Extract the [X, Y] coordinate from the center of the cell holding the provided text.  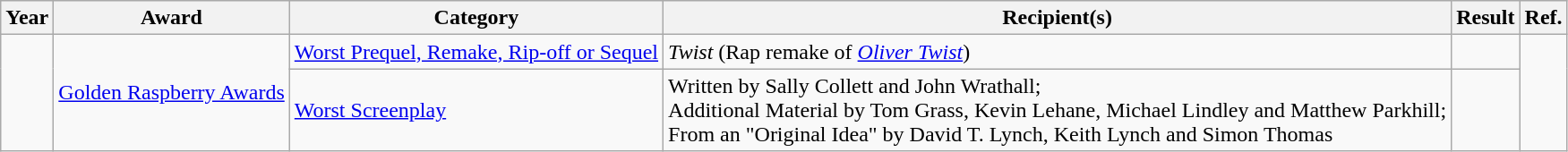
Award [172, 18]
Recipient(s) [1058, 18]
Result [1486, 18]
Worst Screenplay [476, 110]
Golden Raspberry Awards [172, 93]
Twist (Rap remake of Oliver Twist) [1058, 52]
Ref. [1544, 18]
Category [476, 18]
Worst Prequel, Remake, Rip-off or Sequel [476, 52]
Year [27, 18]
